Determine the [x, y] coordinate at the center of the cell enclosing the given text.  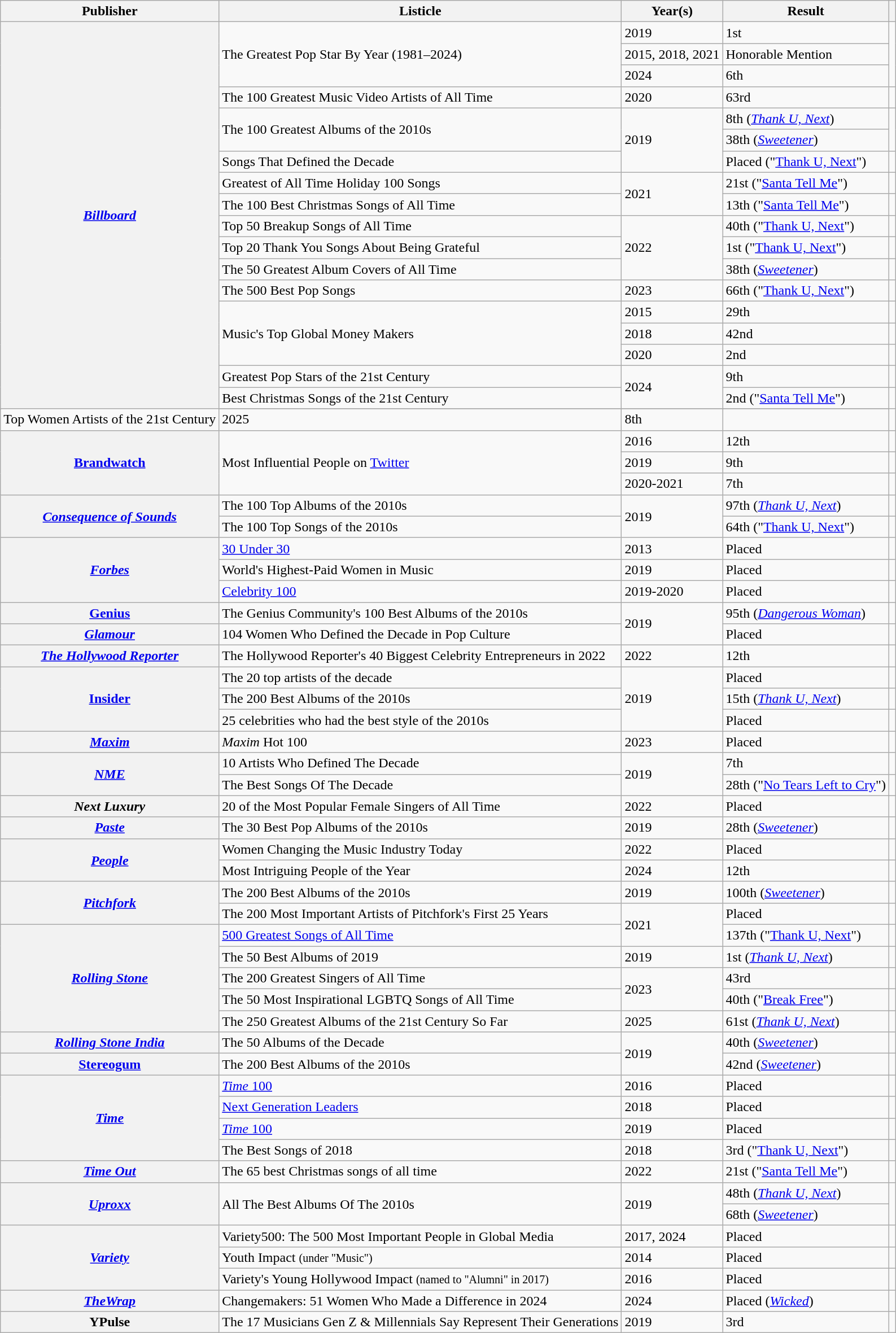
Youth Impact (under "Music") [420, 1257]
Top Women Artists of the 21st Century [110, 419]
66th ("Thank U, Next") [806, 291]
Maxim Hot 100 [420, 742]
TheWrap [110, 1300]
The Best Songs of 2018 [420, 1150]
Honorable Mention [806, 54]
The 30 Best Pop Albums of the 2010s [420, 828]
Paste [110, 828]
2nd [806, 355]
The 20 top artists of the decade [420, 678]
3rd ("Thank U, Next") [806, 1150]
The 100 Best Christmas Songs of All Time [420, 204]
Consequence of Sounds [110, 516]
100th (Sweetener) [806, 892]
42nd (Sweetener) [806, 1064]
The 100 Greatest Music Video Artists of All Time [420, 97]
30 Under 30 [420, 548]
The 200 Greatest Singers of All Time [420, 978]
The Hollywood Reporter [110, 656]
Top 50 Breakup Songs of All Time [420, 226]
Rolling Stone India [110, 1043]
The 50 Albums of the Decade [420, 1043]
Time [110, 1118]
Result [806, 11]
Glamour [110, 635]
40th (Sweetener) [806, 1043]
1st [806, 33]
Year(s) [672, 11]
The Best Songs Of The Decade [420, 785]
8th [672, 419]
2015 [672, 312]
42nd [806, 334]
25 celebrities who had the best style of the 2010s [420, 720]
Songs That Defined the Decade [420, 161]
2nd ("Santa Tell Me") [806, 398]
NME [110, 774]
2020-2021 [672, 484]
The Greatest Pop Star By Year (1981–2024) [420, 54]
28th (Sweetener) [806, 828]
104 Women Who Defined the Decade in Pop Culture [420, 635]
Uproxx [110, 1204]
40th ("Thank U, Next") [806, 226]
The 100 Top Albums of the 2010s [420, 505]
Music's Top Global Money Makers [420, 334]
1st ("Thank U, Next") [806, 247]
13th ("Santa Tell Me") [806, 204]
Variety [110, 1257]
Publisher [110, 11]
Placed ("Thank U, Next") [806, 161]
The 250 Greatest Albums of the 21st Century So Far [420, 1021]
Next Generation Leaders [420, 1107]
Genius [110, 613]
6th [806, 76]
15th (Thank U, Next) [806, 699]
137th ("Thank U, Next") [806, 935]
61st (Thank U, Next) [806, 1021]
Women Changing the Music Industry Today [420, 849]
3rd [806, 1322]
Best Christmas Songs of the 21st Century [420, 398]
2017, 2024 [672, 1236]
Maxim [110, 742]
Greatest of All Time Holiday 100 Songs [420, 183]
Changemakers: 51 Women Who Made a Difference in 2024 [420, 1300]
Top 20 Thank You Songs About Being Grateful [420, 247]
The 50 Best Albums of 2019 [420, 957]
95th (Dangerous Woman) [806, 613]
Time Out [110, 1172]
43rd [806, 978]
The 50 Greatest Album Covers of All Time [420, 269]
Variety500: The 500 Most Important People in Global Media [420, 1236]
Forbes [110, 570]
World's Highest-Paid Women in Music [420, 570]
Brandwatch [110, 462]
2015, 2018, 2021 [672, 54]
The 200 Most Important Artists of Pitchfork's First 25 Years [420, 914]
63rd [806, 97]
10 Artists Who Defined The Decade [420, 763]
40th ("Break Free") [806, 1000]
500 Greatest Songs of All Time [420, 935]
97th (Thank U, Next) [806, 505]
Stereogum [110, 1064]
28th ("No Tears Left to Cry") [806, 785]
The 65 best Christmas songs of all time [420, 1172]
64th ("Thank U, Next") [806, 527]
Listicle [420, 11]
1st (Thank U, Next) [806, 957]
Placed (Wicked) [806, 1300]
2013 [672, 548]
The 500 Best Pop Songs [420, 291]
The Genius Community's 100 Best Albums of the 2010s [420, 613]
Billboard [110, 216]
20 of the Most Popular Female Singers of All Time [420, 806]
The Hollywood Reporter's 40 Biggest Celebrity Entrepreneurs in 2022 [420, 656]
Most Influential People on Twitter [420, 462]
29th [806, 312]
Insider [110, 699]
Rolling Stone [110, 978]
8th (Thank U, Next) [806, 119]
Pitchfork [110, 903]
Most Intriguing People of the Year [420, 871]
The 100 Top Songs of the 2010s [420, 527]
All The Best Albums Of The 2010s [420, 1204]
The 17 Musicians Gen Z & Millennials Say Represent Their Generations [420, 1322]
2019-2020 [672, 591]
The 100 Greatest Albums of the 2010s [420, 129]
Celebrity 100 [420, 591]
Greatest Pop Stars of the 21st Century [420, 377]
68th (Sweetener) [806, 1214]
Variety's Young Hollywood Impact (named to "Alumni" in 2017) [420, 1279]
The 50 Most Inspirational LGBTQ Songs of All Time [420, 1000]
People [110, 860]
48th (Thank U, Next) [806, 1193]
Next Luxury [110, 806]
2014 [672, 1257]
YPulse [110, 1322]
